Output the (X, Y) coordinate of the center of the cell containing the given text.  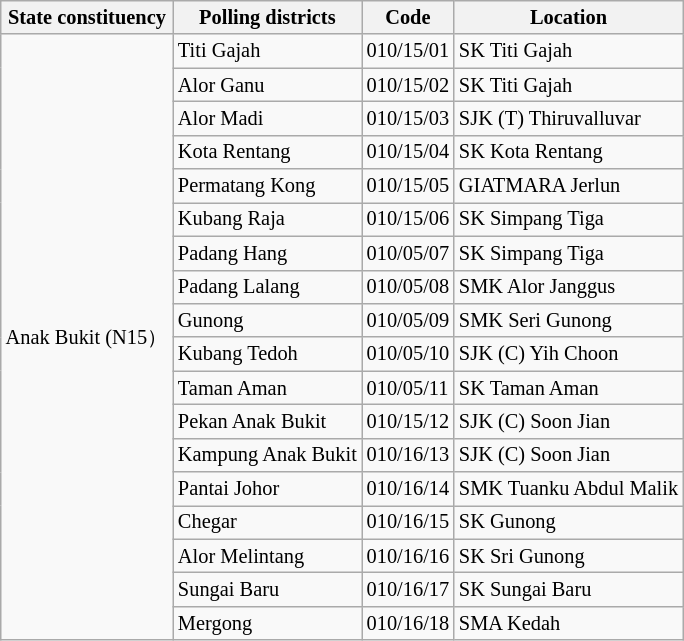
Gunong (268, 320)
Taman Aman (268, 388)
010/15/02 (408, 85)
010/05/09 (408, 320)
Chegar (268, 522)
010/15/06 (408, 219)
010/16/15 (408, 522)
Pantai Johor (268, 489)
010/05/11 (408, 388)
Padang Hang (268, 253)
Code (408, 17)
SK Kota Rentang (568, 152)
Kota Rentang (268, 152)
SK Sri Gunong (568, 556)
010/05/08 (408, 287)
Location (568, 17)
SK Gunong (568, 522)
SJK (T) Thiruvalluvar (568, 118)
Sungai Baru (268, 589)
GIATMARA Jerlun (568, 186)
SMK Alor Janggus (568, 287)
Kubang Tedoh (268, 354)
010/15/03 (408, 118)
Alor Madi (268, 118)
010/16/13 (408, 455)
010/05/07 (408, 253)
010/16/17 (408, 589)
Kubang Raja (268, 219)
SMK Tuanku Abdul Malik (568, 489)
010/15/12 (408, 421)
Permatang Kong (268, 186)
Titi Gajah (268, 51)
Kampung Anak Bukit (268, 455)
010/15/04 (408, 152)
010/15/01 (408, 51)
Alor Ganu (268, 85)
SMK Seri Gunong (568, 320)
010/16/16 (408, 556)
SK Sungai Baru (568, 589)
Alor Melintang (268, 556)
010/16/14 (408, 489)
Polling districts (268, 17)
010/16/18 (408, 623)
Padang Lalang (268, 287)
Pekan Anak Bukit (268, 421)
Mergong (268, 623)
SMA Kedah (568, 623)
SJK (C) Yih Choon (568, 354)
SK Taman Aman (568, 388)
010/15/05 (408, 186)
State constituency (87, 17)
010/05/10 (408, 354)
Anak Bukit (N15） (87, 337)
